Capture the cell that displays the provided text and extract its [x, y] central coordinate. 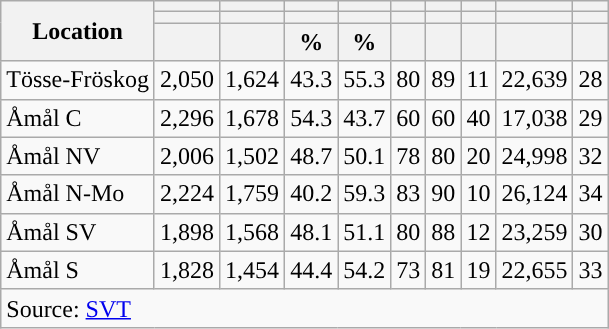
1,759 [252, 194]
Åmål SV [78, 232]
83 [408, 194]
Åmål NV [78, 156]
12 [478, 232]
Åmål C [78, 118]
22,639 [534, 80]
Åmål N-Mo [78, 194]
19 [478, 270]
88 [444, 232]
90 [444, 194]
1,568 [252, 232]
44.4 [312, 270]
73 [408, 270]
48.1 [312, 232]
22,655 [534, 270]
43.7 [364, 118]
48.7 [312, 156]
1,898 [186, 232]
89 [444, 80]
1,624 [252, 80]
20 [478, 156]
50.1 [364, 156]
81 [444, 270]
40 [478, 118]
32 [590, 156]
51.1 [364, 232]
54.3 [312, 118]
1,678 [252, 118]
40.2 [312, 194]
10 [478, 194]
54.2 [364, 270]
1,828 [186, 270]
43.3 [312, 80]
34 [590, 194]
Source: SVT [304, 308]
24,998 [534, 156]
2,050 [186, 80]
2,006 [186, 156]
Tösse-Fröskog [78, 80]
55.3 [364, 80]
1,502 [252, 156]
59.3 [364, 194]
30 [590, 232]
23,259 [534, 232]
2,224 [186, 194]
Åmål S [78, 270]
11 [478, 80]
78 [408, 156]
1,454 [252, 270]
Location [78, 31]
2,296 [186, 118]
28 [590, 80]
33 [590, 270]
29 [590, 118]
26,124 [534, 194]
17,038 [534, 118]
